Pinpoint the cell where the given text exists, returning its (X, Y) midpoint coordinate. 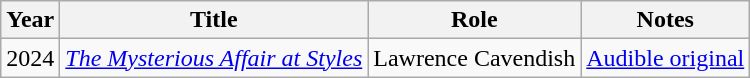
Audible original (666, 58)
The Mysterious Affair at Styles (214, 58)
2024 (30, 58)
Notes (666, 20)
Title (214, 20)
Role (474, 20)
Lawrence Cavendish (474, 58)
Year (30, 20)
